For the text-containing cell, return its midpoint in (x, y) coordinate format. 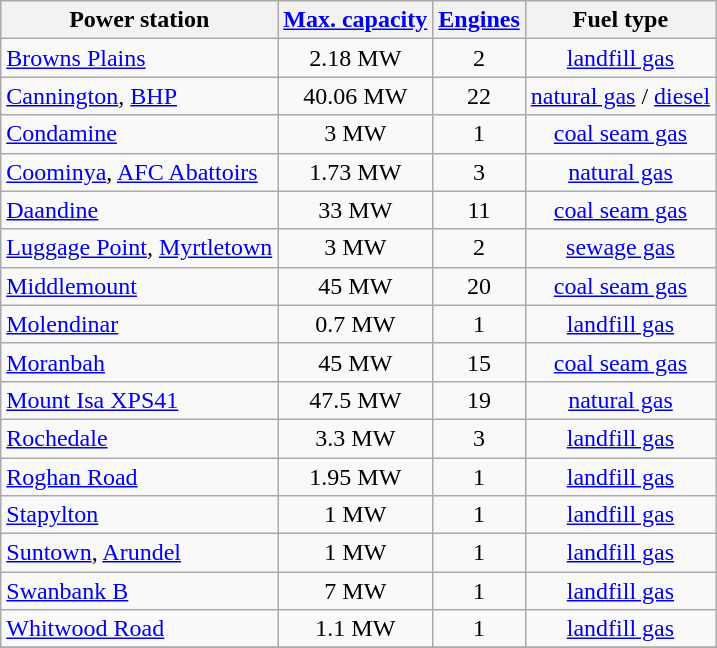
Moranbah (140, 362)
Swanbank B (140, 591)
15 (479, 362)
Daandine (140, 210)
Mount Isa XPS41 (140, 400)
33 MW (356, 210)
Fuel type (620, 20)
natural gas / diesel (620, 96)
20 (479, 286)
2.18 MW (356, 58)
1.1 MW (356, 629)
40.06 MW (356, 96)
Coominya, AFC Abattoirs (140, 172)
Engines (479, 20)
19 (479, 400)
Browns Plains (140, 58)
1.73 MW (356, 172)
47.5 MW (356, 400)
Middlemount (140, 286)
Max. capacity (356, 20)
Roghan Road (140, 477)
7 MW (356, 591)
Condamine (140, 134)
Molendinar (140, 324)
sewage gas (620, 248)
Suntown, Arundel (140, 553)
Rochedale (140, 438)
Stapylton (140, 515)
22 (479, 96)
11 (479, 210)
Luggage Point, Myrtletown (140, 248)
1.95 MW (356, 477)
Whitwood Road (140, 629)
3.3 MW (356, 438)
0.7 MW (356, 324)
Power station (140, 20)
Cannington, BHP (140, 96)
